Capture the cell that displays the provided text and extract its (X, Y) central coordinate. 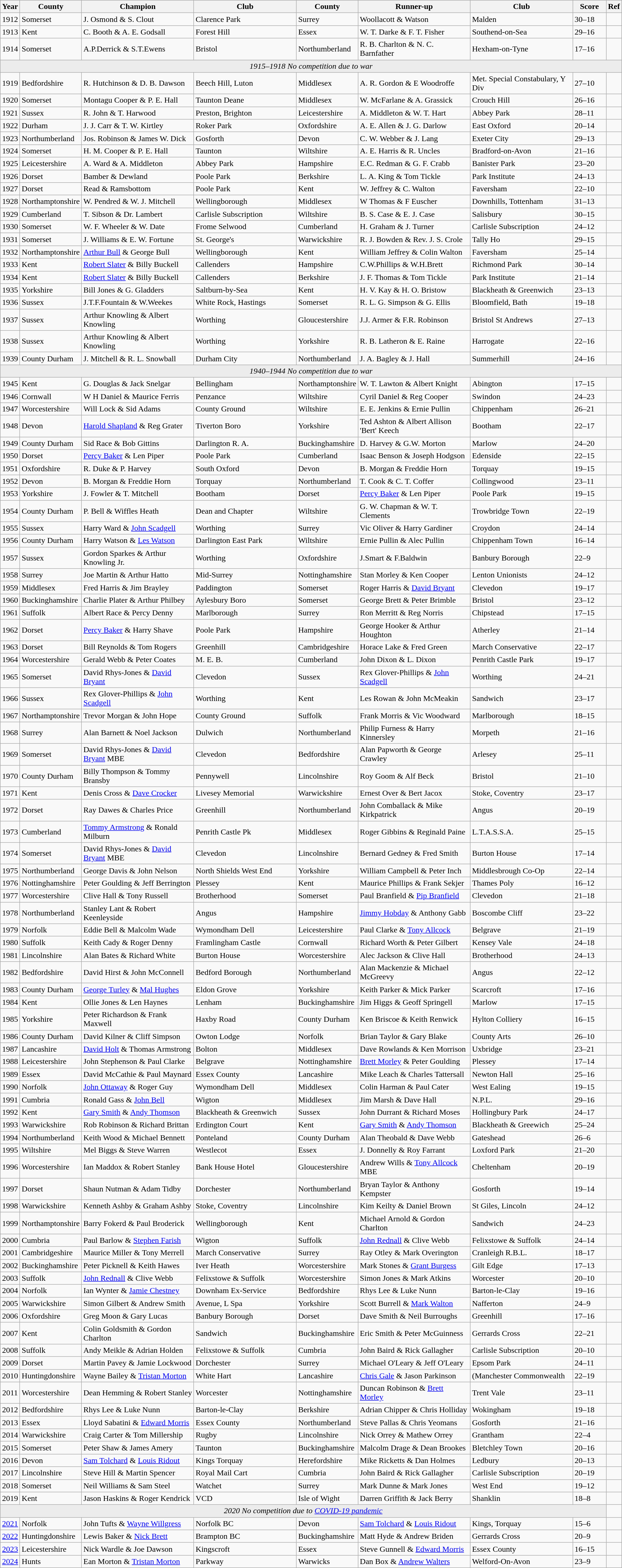
1957 (10, 558)
Edenside (522, 456)
H. M. Cooper & P. E. Hall (138, 151)
George Davis & John Nelson (138, 870)
C. Booth & A. E. Godsall (138, 32)
Preston, Brighton (245, 113)
Pennywell (245, 776)
Bristol St Andrews (522, 319)
26–16 (589, 100)
2008 (10, 1350)
23–22 (589, 913)
1966 (10, 699)
Jos. Robinson & James W. Dick (138, 138)
Andrew Wills & Tony Allcock MBE (414, 1168)
1967 (10, 716)
1985 (10, 1019)
19–14 (589, 1189)
Peter Richardson & Frank Maxwell (138, 1019)
H. V. Kay & H. O. Bristow (414, 290)
Bolton (245, 1049)
County Arts (522, 1036)
John Comballack & Mike Kirkpatrick (414, 810)
VCD (245, 1498)
1968 (10, 733)
Beech Hill, Luton (245, 83)
David Hirst & John McConnell (138, 972)
18–8 (589, 1498)
1938 (10, 341)
1992 (10, 1112)
2007 (10, 1333)
1960 (10, 600)
Eddie Bell & Malcolm Wade (138, 930)
J. F. Thomas & Tom Tickle (414, 277)
Bryan Taylor & Anthony Kempster (414, 1189)
Darlington East Park (245, 541)
St. George's (245, 239)
L.T.A.S.S.A. (522, 831)
St Giles, Lincoln (522, 1206)
Denis Cross & Dave Crocker (138, 793)
1965 (10, 677)
Billy Thompson & Tommy Bransby (138, 776)
Loxford Park (522, 1150)
Read & Ramsbottom (138, 189)
Harry Watson & Les Watson (138, 541)
David Holt & Thomas Armstrong (138, 1049)
1950 (10, 456)
Mark Dunne & Mark Jones (414, 1486)
1946 (10, 396)
2021 (10, 1524)
Saltburn-by-Sea (245, 290)
1932 (10, 252)
Michael Arnold & Gordon Charlton (414, 1223)
R. J. Bowden & Rev. J. S. Crole (414, 239)
Neil Williams & Sam Steel (138, 1486)
Wokingham (522, 1410)
Ray Dawes & Charles Price (138, 810)
W. McFarlane & A. Grassick (414, 100)
Fred Harris & Jim Brayley (138, 587)
Dulwich (245, 733)
1996 (10, 1168)
1990 (10, 1087)
R. Duke & P. Harvey (138, 469)
Darren Griffith & Jack Berry (414, 1498)
21–19 (589, 930)
Champion (138, 7)
John Dixon & L. Dixon (414, 660)
Scott Burrell & Mark Walton (414, 1303)
Gilt Edge (522, 1265)
2022 (10, 1536)
Bradford-on-Avon (522, 151)
Aylesbury Boro (245, 600)
1953 (10, 494)
Trevor Morgan & John Hope (138, 716)
1949 (10, 443)
R. Hutchinson & D. B. Dawson (138, 83)
Roker Park (245, 126)
J. J. Carr & T. W. Kirtley (138, 126)
Boscombe Cliff (522, 913)
2003 (10, 1278)
Morpeth (522, 733)
Banister Park (522, 163)
1984 (10, 1002)
P. Bell & Wiffles Heath (138, 511)
Andy Meikle & Adrian Holden (138, 1350)
Brett Morley & Peter Goulding (414, 1062)
Lewis Baker & Nick Brett (138, 1536)
J. Mitchell & R. L. Snowball (138, 358)
David Kilner & Cliff Simpson (138, 1036)
Summerhill (522, 358)
1915–1918 No competition due to war (311, 66)
22–9 (589, 558)
1914 (10, 49)
Alan Theobald & Dave Webb (414, 1137)
Matt Hyde & Andrew Briden (414, 1536)
J.J. Armer & F.R. Robinson (414, 319)
1952 (10, 481)
Gordon Sparkes & Arthur Knowling Jr. (138, 558)
1955 (10, 528)
26–10 (589, 1036)
1993 (10, 1125)
Roger Gibbins & Reginald Paine (414, 831)
1991 (10, 1099)
Les Rowan & John McMeakin (414, 699)
2016 (10, 1460)
William Campbell & Peter Inch (414, 870)
18–17 (589, 1253)
Forest Hill (245, 32)
Vic Oliver & Harry Gardiner (414, 528)
Joe Martin & Arthur Hatto (138, 575)
Keith Wood & Michael Bennett (138, 1137)
Roy Goom & Alf Beck (414, 776)
22–16 (589, 341)
1922 (10, 126)
Wayne Bailey & Tristan Morton (138, 1376)
16–12 (589, 883)
Hylton Colliery (522, 1019)
1945 (10, 384)
W. Pendred & W. J. Mitchell (138, 202)
1961 (10, 613)
Owton Lodge (245, 1036)
C. W. Webber & J. Lang (414, 138)
Rugby (245, 1435)
Alan Bates & Richard White (138, 955)
Roger Harris & David Bryant (414, 587)
Peter Picknell & Keith Hawes (138, 1265)
Ernest Over & Bert Jacox (414, 793)
Arlesey (522, 754)
White Rock, Hastings (245, 303)
1939 (10, 358)
W. T. Lawton & Albert Knight (414, 384)
25–11 (589, 754)
2020 No competition due to COVID-19 pandemic (303, 1511)
31–13 (589, 202)
Gateshead (522, 1137)
John Ottaway & Roger Guy (138, 1087)
Gerald Webb & Peter Coates (138, 660)
21–10 (589, 776)
2004 (10, 1291)
Grantham (522, 1435)
George Turley & Mal Hughes (138, 990)
1981 (10, 955)
1956 (10, 541)
Keith Cady & Roger Denny (138, 943)
J. Fowler & T. Mitchell (138, 494)
Greg Moon & Gary Lucas (138, 1316)
Mid-Surrey (245, 575)
R. John & T. Harwood (138, 113)
(Manchester Commonwealth (522, 1376)
1958 (10, 575)
Runner-up (414, 7)
G. W. Chapman & W. T. Clements (414, 511)
Richard Worth & Peter Gilbert (414, 943)
1971 (10, 793)
Percy Baker & Harry Shave (138, 630)
1930 (10, 227)
1988 (10, 1062)
17–13 (589, 1265)
1931 (10, 239)
1989 (10, 1074)
29–15 (589, 239)
Met. Special Constabulary, Y Div (522, 83)
23–21 (589, 1049)
A. Middleton & W. T. Hart (414, 113)
25–24 (589, 1125)
Dean Hemming & Robert Stanley (138, 1393)
Kensey Vale (522, 943)
25–14 (589, 252)
Cheltenham (522, 1168)
Durham (51, 126)
Darlington R. A. (245, 443)
B. S. Case & E. J. Case (414, 214)
Adrian Chipper & Chris Holliday (414, 1410)
Exeter City (522, 138)
Kings Torquay (245, 1460)
Stanley Lant & Robert Keenleyside (138, 913)
Colin Goldsmith & Gordon Charlton (138, 1333)
E.C. Redman & G. F. Crabb (414, 163)
30–18 (589, 19)
A.P.Derrick & S.T.Ewens (138, 49)
George Hooker & Arthur Houghton (414, 630)
1986 (10, 1036)
Ronald Gass & John Bell (138, 1099)
24–21 (589, 677)
Scarcroft (522, 990)
Clarence Park (245, 19)
Clive Hall & Tony Russell (138, 896)
2002 (10, 1265)
26–6 (589, 1137)
West End (522, 1486)
Penzance (245, 396)
23–12 (589, 600)
Bletchley Town (522, 1448)
1947 (10, 409)
Steve Pallas & Chris Yeomans (414, 1423)
John Stephenson & Paul Clarke (138, 1062)
Tiverton Boro (245, 426)
Brian Taylor & Gary Blake (414, 1036)
Kenneth Ashby & Graham Ashby (138, 1206)
Westlecot (245, 1150)
North Shields West End (245, 870)
Alec Jackson & Clive Hall (414, 955)
Paddington (245, 587)
Downham Ex-Service (245, 1291)
Haxby Road (245, 1019)
1970 (10, 776)
Dean and Chapter (245, 511)
1936 (10, 303)
Martin Pavey & Jamie Lockwood (138, 1363)
27–13 (589, 319)
A. Ward & A. Middleton (138, 163)
1982 (10, 972)
2005 (10, 1303)
G. Douglas & Jack Snelgar (138, 384)
1975 (10, 870)
Watchet (245, 1486)
1963 (10, 647)
22–15 (589, 456)
Jason Haskins & Roger Kendrick (138, 1498)
Paul Barlow & Stephen Farish (138, 1240)
1927 (10, 189)
2024 (10, 1561)
2009 (10, 1363)
Barry Fokerd & Paul Broderick (138, 1223)
Woollacott & Watson (414, 19)
Chipstead (522, 613)
Harold Shapland & Reg Grater (138, 426)
2010 (10, 1376)
Maurice Phillips & Frank Sekjer (414, 883)
Alan Papworth & George Crawley (414, 754)
Mike Ricketts & Dan Holmes (414, 1460)
R. L. G. Simpson & G. Ellis (414, 303)
22–4 (589, 1435)
Year (10, 7)
Royal Mail Cart (245, 1473)
M. E. B. (245, 660)
Livesey Memorial (245, 793)
20–13 (589, 1460)
Arthur Bull & George Bull (138, 252)
Tommy Armstrong & Ronald Milburn (138, 831)
Lenham (245, 1002)
Brampton BC (245, 1536)
Welford-On-Avon (522, 1561)
Harry Ward & John Scadgell (138, 528)
2012 (10, 1410)
Kim Keilty & Daniel Brown (414, 1206)
1998 (10, 1206)
Jimmy Hobday & Anthony Gabb (414, 913)
1926 (10, 176)
22–10 (589, 189)
1937 (10, 319)
Sid Race & Bob Gittins (138, 443)
West Ealing (522, 1087)
Maurice Miller & Tony Merrell (138, 1253)
Stan Morley & Ken Cooper (414, 575)
Duncan Robinson & Brett Morley (414, 1393)
29–13 (589, 138)
Will Lock & Sid Adams (138, 409)
2000 (10, 1240)
Bloomfield, Bath (522, 303)
16–14 (589, 541)
Ian Maddox & Robert Stanley (138, 1168)
Paul Clarke & Tony Allcock (414, 930)
19–12 (589, 1486)
Norfolk BC (245, 1524)
Ron Merritt & Reg Norris (414, 613)
22–21 (589, 1333)
Mike Leach & Charles Tattersall (414, 1074)
26–21 (589, 409)
Epsom Park (522, 1363)
L. A. King & Tom Tickle (414, 176)
2023 (10, 1549)
Downhills, Tottenham (522, 202)
Malden (522, 19)
Hollingbury Park (522, 1112)
Craig Carter & Tom Millership (138, 1435)
Lenton Unionists (522, 575)
Swindon (522, 396)
18–15 (589, 716)
Simon Gilbert & Andrew Smith (138, 1303)
Durham City (245, 358)
George Brett & Peter Brimble (414, 600)
Chippenham (522, 409)
24–18 (589, 943)
J.Smart & F.Baldwin (414, 558)
1959 (10, 587)
1999 (10, 1223)
William Jeffrey & Colin Walton (414, 252)
W Thomas & F Euscher (414, 202)
Paul Branfield & Pip Branfield (414, 896)
Ray Otley & Mark Overington (414, 1253)
22–12 (589, 972)
15–6 (589, 1524)
1921 (10, 113)
W H Daniel & Maurice Ferris (138, 396)
1962 (10, 630)
Chippenham Town (522, 541)
R. B. Charlton & N. C. Barnfather (414, 49)
Ponteland (245, 1137)
Hunts (51, 1561)
Erdington Court (245, 1125)
Penrith Castle Pk (245, 831)
J.T.F.Fountain & W.Weekes (138, 303)
Iver Heath (245, 1265)
2017 (10, 1473)
Ian Wynter & Jamie Chestney (138, 1291)
Parkway (245, 1561)
23–9 (589, 1561)
1928 (10, 202)
20–14 (589, 126)
Albert Race & Percy Denny (138, 613)
1964 (10, 660)
Blackheath & Greewich (522, 1125)
Horace Lake & Fred Green (414, 647)
22–14 (589, 870)
24–20 (589, 443)
21–20 (589, 1150)
27–10 (589, 83)
23–20 (589, 163)
1923 (10, 138)
1977 (10, 896)
Ollie Jones & Len Haynes (138, 1002)
Malcolm Drage & Dean Brookes (414, 1448)
1934 (10, 277)
24–17 (589, 1112)
Bernard Gedney & Fred Smith (414, 853)
1913 (10, 32)
J. Williams & E. W. Fortune (138, 239)
Middlesbrough Co-Op (522, 870)
1983 (10, 990)
David Rhys-Jones & David Bryant (138, 677)
2006 (10, 1316)
1987 (10, 1049)
Shanklin (522, 1498)
Kings, Torquay (522, 1524)
Southend-on-Sea (522, 32)
Shaun Nutman & Adam Tidby (138, 1189)
John Durrant & Richard Moses (414, 1112)
Richmond Park (522, 265)
Kingscroft (245, 1549)
Trent Vale (522, 1393)
21–18 (589, 896)
Salisbury (522, 214)
Cranleigh R.B.L. (522, 1253)
J. Osmond & S. Clout (138, 19)
Dan Box & Andrew Walters (414, 1561)
Cyril Daniel & Reg Cooper (414, 396)
1995 (10, 1150)
Eric Smith & Peter McGuinness (414, 1333)
W. T. Darke & F. T. Fisher (414, 32)
1976 (10, 883)
Crouch Hill (522, 100)
W. Jeffrey & C. Walton (414, 189)
Avenue, L Spa (245, 1303)
Nick Orrey & Mathew Orrey (414, 1435)
Framlingham Castle (245, 943)
Mark Stones & Grant Burgess (414, 1265)
1978 (10, 913)
Frome Selwood (245, 227)
Bill Jones & G. Gladders (138, 290)
N.P.L. (522, 1099)
East Oxford (522, 126)
2001 (10, 1253)
Newton Hall (522, 1074)
David McCathie & Paul Maynard (138, 1074)
White Hart (245, 1376)
20–16 (589, 1448)
1980 (10, 943)
South Oxford (245, 469)
Score (589, 7)
Uxbridge (522, 1049)
1935 (10, 290)
D. Harvey & G.W. Morton (414, 443)
1972 (10, 810)
H. Graham & J. Turner (414, 227)
Chris Gale & Jason Parkinson (414, 1376)
Collingwood (522, 481)
1954 (10, 511)
E. E. Jenkins & Ernie Pullin (414, 409)
Ted Ashton & Albert Allison 'Bert' Keech (414, 426)
Alan Barnett & Noel Jackson (138, 733)
A. E. Harris & R. Uncles (414, 151)
Peter Goulding & Jeff Berrington (138, 883)
Abington (522, 384)
24–11 (589, 1363)
Nafferton (522, 1303)
T. Cook & C. T. Coffer (414, 481)
Hexham-on-Tyne (522, 49)
Croydon (522, 528)
Bellingham (245, 384)
28–11 (589, 113)
1979 (10, 930)
1951 (10, 469)
2014 (10, 1435)
A. E. Allen & J. G. Darlow (414, 126)
1925 (10, 163)
Rob Robinson & Richard Brittan (138, 1125)
Alan Mackenzie & Michael McGreevy (414, 972)
1920 (10, 100)
Ernie Pullin & Alec Pullin (414, 541)
W. F. Wheeler & W. Date (138, 227)
1997 (10, 1189)
Jim Higgs & Geoff Springell (414, 1002)
1919 (10, 83)
25–16 (589, 1074)
Philip Furness & Harry Kinnersley (414, 733)
1948 (10, 426)
Ean Morton & Tristan Morton (138, 1561)
John Tufts & Wayne Willgress (138, 1524)
Thames Poly (522, 883)
2018 (10, 1486)
24–9 (589, 1303)
Simon Jones & Mark Atkins (414, 1278)
Steve Gunnell & Edward Morris (414, 1549)
Dave Rowlands & Ken Morrison (414, 1049)
Colin Harman & Paul Cater (414, 1087)
Ken Briscoe & Keith Renwick (414, 1019)
30–14 (589, 265)
Penrith Castle Park (522, 660)
Mel Biggs & Steve Warren (138, 1150)
Ref (614, 7)
2013 (10, 1423)
T. Sibson & Dr. Lambert (138, 214)
Michael O'Leary & Jeff O'Leary (414, 1363)
19–16 (589, 1291)
Montagu Cooper & P. E. Hall (138, 100)
Steve Hill & Martin Spencer (138, 1473)
Isaac Benson & Joseph Hodgson (414, 456)
Keith Parker & Mick Parker (414, 990)
C.W.Phillips & W.H.Brett (414, 265)
20–9 (589, 1536)
1924 (10, 151)
Charlie Plater & Arthur Philbey (138, 600)
J. A. Bagley & J. Hall (414, 358)
Frank Morris & Vic Woodward (414, 716)
Bank House Hotel (245, 1168)
Tally Ho (522, 239)
1933 (10, 265)
Bamber & Dewland (138, 176)
A. R. Gordon & E Woodroffe (414, 83)
1912 (10, 19)
24–16 (589, 358)
1973 (10, 831)
J. Donnelly & Roy Farrant (414, 1150)
2015 (10, 1448)
Bedford Borough (245, 972)
2019 (10, 1498)
Lloyd Sabatini & Edward Morris (138, 1423)
23–13 (589, 290)
1994 (10, 1137)
R. B. Latheron & E. Raine (414, 341)
Peter Shaw & James Amery (138, 1448)
30–15 (589, 214)
Trowbridge Town (522, 511)
Ledbury (522, 1460)
Harrogate (522, 341)
Herefordshire (327, 1460)
Warwicks (327, 1561)
Taunton Deane (245, 100)
Dave Smith & Neil Burroughs (414, 1316)
Atherley (522, 630)
25–15 (589, 831)
Nick Wardle & Joe Dawson (138, 1549)
Jim Marsh & Dave Hall (414, 1099)
Isle of Wight (327, 1498)
1974 (10, 853)
2011 (10, 1393)
1929 (10, 214)
1969 (10, 754)
1940–1944 No competition due to war (311, 371)
Bill Reynolds & Tom Rogers (138, 647)
Eldon Grove (245, 990)
